Provide the [x, y] coordinate of the cell's center where the given text is located.  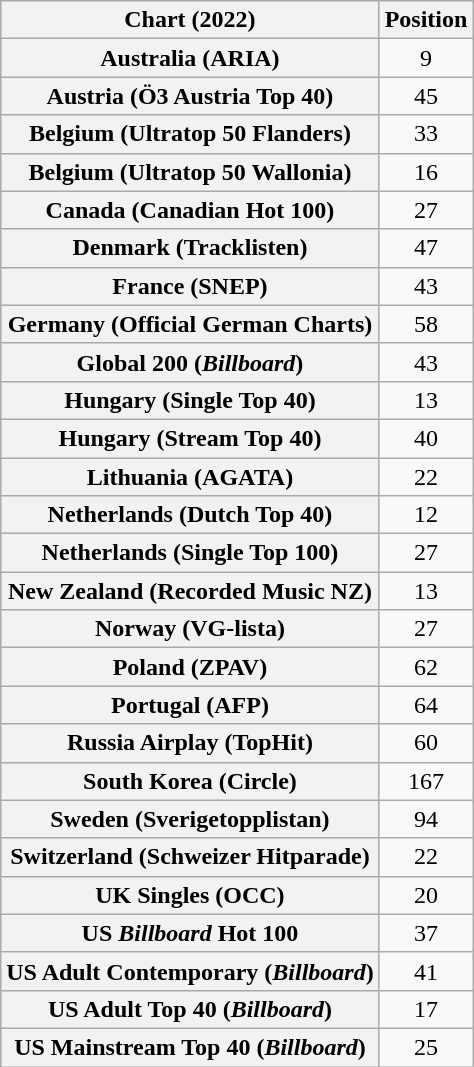
Position [426, 20]
Portugal (AFP) [190, 705]
58 [426, 324]
17 [426, 1009]
Austria (Ö3 Austria Top 40) [190, 96]
Canada (Canadian Hot 100) [190, 210]
Belgium (Ultratop 50 Wallonia) [190, 172]
New Zealand (Recorded Music NZ) [190, 591]
Lithuania (AGATA) [190, 477]
Netherlands (Single Top 100) [190, 553]
Hungary (Single Top 40) [190, 400]
Germany (Official German Charts) [190, 324]
64 [426, 705]
25 [426, 1047]
Belgium (Ultratop 50 Flanders) [190, 134]
UK Singles (OCC) [190, 895]
60 [426, 743]
Poland (ZPAV) [190, 667]
12 [426, 515]
US Mainstream Top 40 (Billboard) [190, 1047]
Hungary (Stream Top 40) [190, 438]
Sweden (Sverigetopplistan) [190, 819]
Switzerland (Schweizer Hitparade) [190, 857]
16 [426, 172]
Denmark (Tracklisten) [190, 248]
US Adult Top 40 (Billboard) [190, 1009]
33 [426, 134]
47 [426, 248]
Australia (ARIA) [190, 58]
South Korea (Circle) [190, 781]
Global 200 (Billboard) [190, 362]
62 [426, 667]
94 [426, 819]
US Billboard Hot 100 [190, 933]
US Adult Contemporary (Billboard) [190, 971]
Netherlands (Dutch Top 40) [190, 515]
Russia Airplay (TopHit) [190, 743]
Chart (2022) [190, 20]
45 [426, 96]
37 [426, 933]
41 [426, 971]
20 [426, 895]
Norway (VG-lista) [190, 629]
167 [426, 781]
France (SNEP) [190, 286]
9 [426, 58]
40 [426, 438]
